Extract the (x, y) coordinate from the center of the cell holding the provided text.  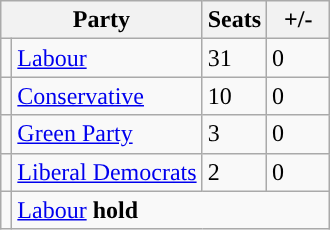
Seats (234, 20)
10 (234, 96)
Labour (107, 58)
+/- (298, 20)
31 (234, 58)
Party (102, 20)
Conservative (107, 96)
Labour hold (171, 210)
2 (234, 172)
Liberal Democrats (107, 172)
3 (234, 134)
Green Party (107, 134)
